Extract the [x, y] coordinate from the center of the cell holding the provided text.  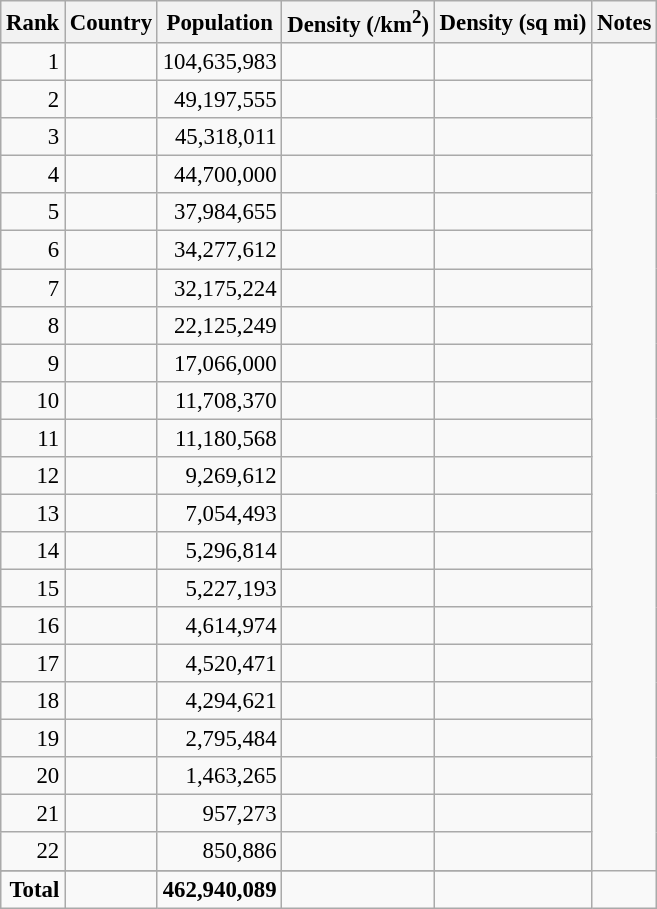
4,614,974 [219, 626]
Notes [624, 22]
2 [33, 100]
22,125,249 [219, 325]
7 [33, 288]
Density (/km2) [358, 22]
6 [33, 250]
22 [33, 852]
11,180,568 [219, 438]
32,175,224 [219, 288]
4 [33, 175]
5,227,193 [219, 588]
4,294,621 [219, 701]
13 [33, 513]
9,269,612 [219, 476]
5 [33, 213]
44,700,000 [219, 175]
Population [219, 22]
49,197,555 [219, 100]
17 [33, 664]
850,886 [219, 852]
14 [33, 551]
15 [33, 588]
20 [33, 776]
1,463,265 [219, 776]
45,318,011 [219, 137]
9 [33, 363]
957,273 [219, 814]
1 [33, 62]
Country [112, 22]
5,296,814 [219, 551]
104,635,983 [219, 62]
21 [33, 814]
17,066,000 [219, 363]
37,984,655 [219, 213]
2,795,484 [219, 739]
3 [33, 137]
12 [33, 476]
34,277,612 [219, 250]
Density (sq mi) [512, 22]
11,708,370 [219, 400]
Total [33, 889]
11 [33, 438]
8 [33, 325]
Rank [33, 22]
16 [33, 626]
462,940,089 [219, 889]
19 [33, 739]
18 [33, 701]
7,054,493 [219, 513]
10 [33, 400]
4,520,471 [219, 664]
